From the cell containing the given text, extract its center point as (x, y) coordinate. 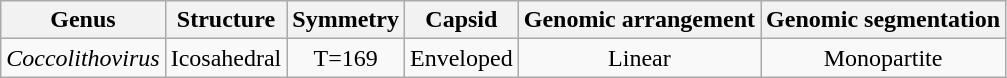
Icosahedral (226, 58)
Genomic arrangement (639, 20)
Symmetry (346, 20)
Coccolithovirus (83, 58)
Genus (83, 20)
Enveloped (462, 58)
Monopartite (884, 58)
Structure (226, 20)
Linear (639, 58)
Genomic segmentation (884, 20)
Capsid (462, 20)
T=169 (346, 58)
